Search for the cell housing the specified text and yield its [x, y] center coordinate. 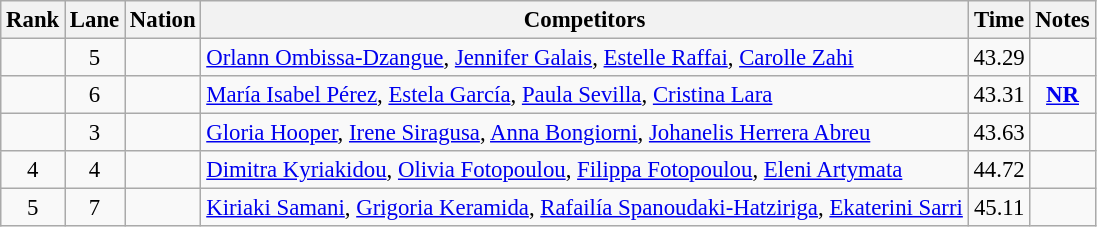
3 [95, 133]
Gloria Hooper, Irene Siragusa, Anna Bongiorni, Johanelis Herrera Abreu [584, 133]
6 [95, 95]
Time [999, 20]
María Isabel Pérez, Estela García, Paula Sevilla, Cristina Lara [584, 95]
43.29 [999, 58]
Orlann Ombissa-Dzangue, Jennifer Galais, Estelle Raffai, Carolle Zahi [584, 58]
Nation [163, 20]
7 [95, 208]
Notes [1062, 20]
Rank [33, 20]
43.63 [999, 133]
Lane [95, 20]
Dimitra Kyriakidou, Olivia Fotopoulou, Filippa Fotopoulou, Eleni Artymata [584, 170]
43.31 [999, 95]
Competitors [584, 20]
NR [1062, 95]
Kiriaki Samani, Grigoria Keramida, Rafailía Spanoudaki-Hatziriga, Ekaterini Sarri [584, 208]
45.11 [999, 208]
44.72 [999, 170]
